From the cell containing the given text, extract its center point as (X, Y) coordinate. 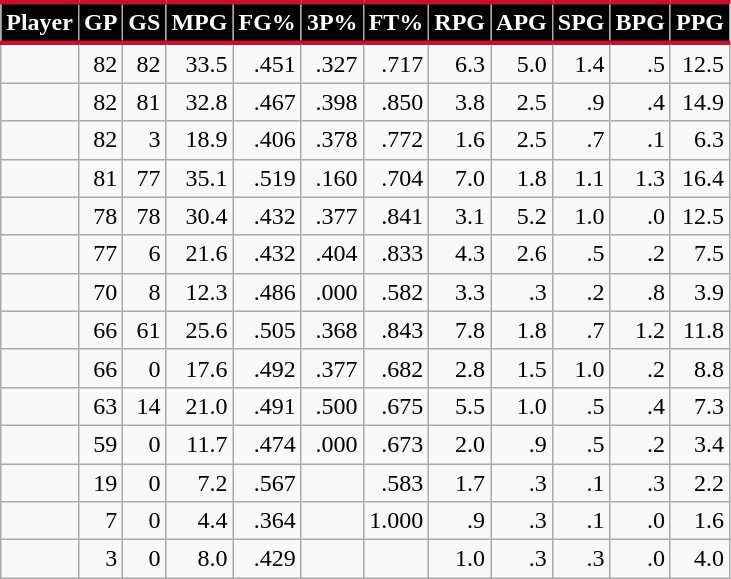
33.5 (200, 63)
.833 (396, 254)
APG (522, 22)
2.0 (460, 444)
.378 (332, 140)
1.7 (460, 483)
8 (144, 292)
30.4 (200, 216)
3.8 (460, 102)
.673 (396, 444)
.772 (396, 140)
1.4 (581, 63)
MPG (200, 22)
.364 (267, 521)
11.7 (200, 444)
21.0 (200, 406)
3.9 (700, 292)
61 (144, 330)
.467 (267, 102)
.429 (267, 559)
.368 (332, 330)
5.0 (522, 63)
FT% (396, 22)
16.4 (700, 178)
7.0 (460, 178)
25.6 (200, 330)
.500 (332, 406)
1.5 (522, 368)
14.9 (700, 102)
1.000 (396, 521)
.505 (267, 330)
Player (40, 22)
59 (100, 444)
17.6 (200, 368)
2.8 (460, 368)
7.2 (200, 483)
GS (144, 22)
.583 (396, 483)
4.3 (460, 254)
.717 (396, 63)
.8 (640, 292)
.327 (332, 63)
.398 (332, 102)
70 (100, 292)
1.1 (581, 178)
.492 (267, 368)
1.2 (640, 330)
.486 (267, 292)
35.1 (200, 178)
.843 (396, 330)
1.3 (640, 178)
.850 (396, 102)
.582 (396, 292)
.160 (332, 178)
3.1 (460, 216)
5.5 (460, 406)
4.0 (700, 559)
8.8 (700, 368)
19 (100, 483)
12.3 (200, 292)
3P% (332, 22)
PPG (700, 22)
11.8 (700, 330)
.841 (396, 216)
.704 (396, 178)
SPG (581, 22)
5.2 (522, 216)
RPG (460, 22)
18.9 (200, 140)
.404 (332, 254)
7.3 (700, 406)
3.4 (700, 444)
7 (100, 521)
GP (100, 22)
.682 (396, 368)
.451 (267, 63)
2.2 (700, 483)
.519 (267, 178)
8.0 (200, 559)
63 (100, 406)
.474 (267, 444)
.567 (267, 483)
7.8 (460, 330)
6 (144, 254)
.406 (267, 140)
FG% (267, 22)
14 (144, 406)
.675 (396, 406)
4.4 (200, 521)
3.3 (460, 292)
7.5 (700, 254)
BPG (640, 22)
.491 (267, 406)
2.6 (522, 254)
32.8 (200, 102)
21.6 (200, 254)
